Search for the cell housing the specified text and yield its (X, Y) center coordinate. 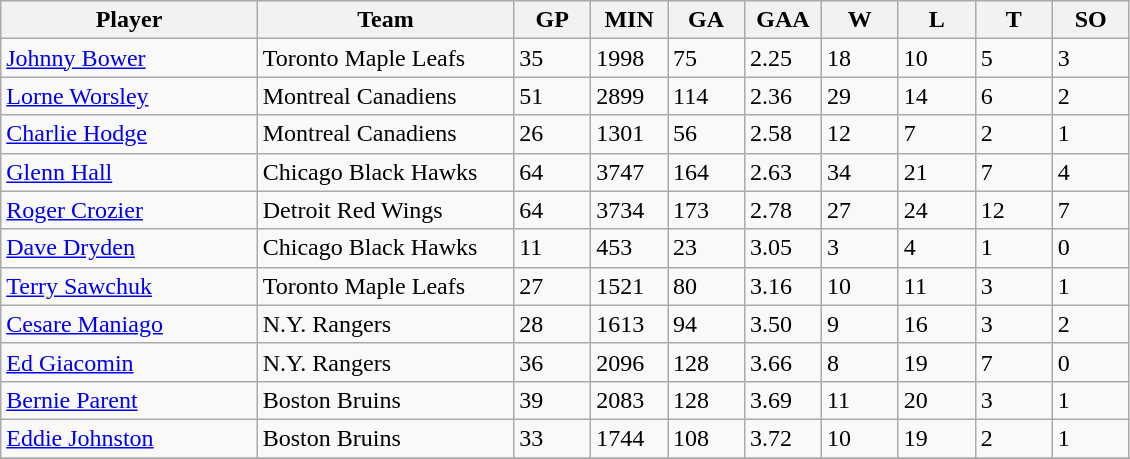
94 (706, 324)
Dave Dryden (129, 248)
2.25 (782, 58)
T (1014, 20)
35 (552, 58)
Eddie Johnston (129, 438)
Glenn Hall (129, 172)
80 (706, 286)
29 (860, 96)
L (936, 20)
1521 (630, 286)
114 (706, 96)
6 (1014, 96)
Charlie Hodge (129, 134)
51 (552, 96)
3.72 (782, 438)
2096 (630, 362)
Terry Sawchuk (129, 286)
36 (552, 362)
33 (552, 438)
39 (552, 400)
MIN (630, 20)
1613 (630, 324)
GA (706, 20)
SO (1090, 20)
9 (860, 324)
108 (706, 438)
2.58 (782, 134)
21 (936, 172)
Detroit Red Wings (385, 210)
Team (385, 20)
3747 (630, 172)
3.16 (782, 286)
Johnny Bower (129, 58)
Ed Giacomin (129, 362)
Player (129, 20)
1744 (630, 438)
Cesare Maniago (129, 324)
8 (860, 362)
2.36 (782, 96)
3.69 (782, 400)
34 (860, 172)
1998 (630, 58)
GP (552, 20)
2.78 (782, 210)
5 (1014, 58)
173 (706, 210)
2899 (630, 96)
75 (706, 58)
Bernie Parent (129, 400)
W (860, 20)
164 (706, 172)
56 (706, 134)
3.05 (782, 248)
Lorne Worsley (129, 96)
453 (630, 248)
3.66 (782, 362)
2083 (630, 400)
2.63 (782, 172)
20 (936, 400)
28 (552, 324)
3.50 (782, 324)
14 (936, 96)
26 (552, 134)
23 (706, 248)
16 (936, 324)
3734 (630, 210)
Roger Crozier (129, 210)
24 (936, 210)
1301 (630, 134)
18 (860, 58)
GAA (782, 20)
